Extract the [X, Y] coordinate from the center of the cell holding the provided text.  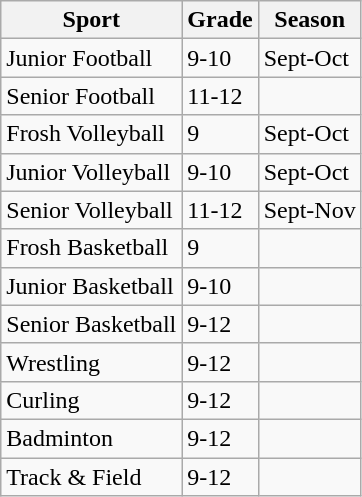
Sport [92, 20]
Junior Basketball [92, 286]
Wrestling [92, 362]
Grade [220, 20]
Curling [92, 400]
Frosh Volleyball [92, 134]
Senior Volleyball [92, 210]
Sept-Nov [310, 210]
Senior Basketball [92, 324]
Frosh Basketball [92, 248]
Season [310, 20]
Junior Football [92, 58]
Senior Football [92, 96]
Junior Volleyball [92, 172]
Track & Field [92, 477]
Badminton [92, 438]
